Search for the cell housing the specified text and yield its (X, Y) center coordinate. 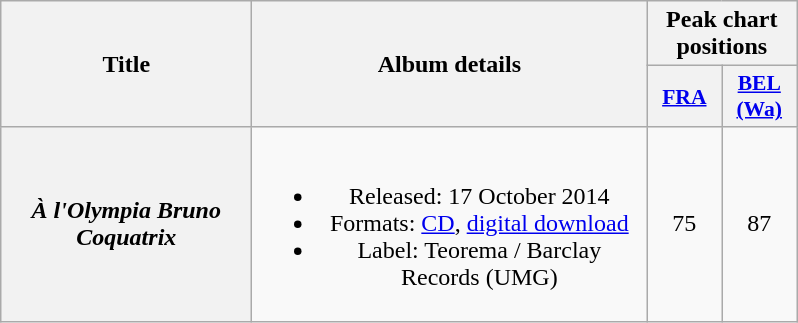
Title (126, 64)
Released: 17 October 2014Formats: CD, digital downloadLabel: Teorema / Barclay Records (UMG) (450, 224)
BEL(Wa) (760, 96)
FRA (684, 96)
À l'Olympia Bruno Coquatrix (126, 224)
87 (760, 224)
Album details (450, 64)
75 (684, 224)
Peak chart positions (722, 34)
